Determine the (X, Y) coordinate at the center of the cell enclosing the given text.  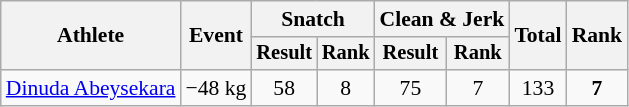
Total (538, 36)
75 (411, 88)
133 (538, 88)
Snatch (312, 19)
Clean & Jerk (442, 19)
58 (284, 88)
8 (346, 88)
−48 kg (216, 88)
Athlete (91, 36)
Dinuda Abeysekara (91, 88)
Event (216, 36)
